Detect which cell encompasses the target text, then output its [X, Y] center coordinate. 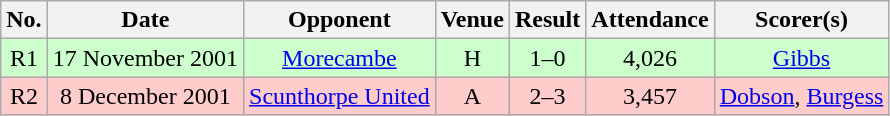
Venue [472, 20]
8 December 2001 [145, 96]
Attendance [650, 20]
R2 [24, 96]
Date [145, 20]
4,026 [650, 58]
3,457 [650, 96]
Result [547, 20]
Gibbs [802, 58]
Dobson, Burgess [802, 96]
Opponent [340, 20]
Scunthorpe United [340, 96]
R1 [24, 58]
1–0 [547, 58]
Scorer(s) [802, 20]
2–3 [547, 96]
H [472, 58]
No. [24, 20]
17 November 2001 [145, 58]
Morecambe [340, 58]
A [472, 96]
